Provide the (x, y) coordinate of the cell's center where the given text is located.  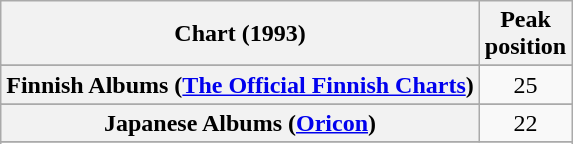
Finnish Albums (The Official Finnish Charts) (240, 85)
Chart (1993) (240, 34)
Peakposition (525, 34)
25 (525, 85)
22 (525, 123)
Japanese Albums (Oricon) (240, 123)
